For the text-containing cell, return its midpoint in (X, Y) coordinate format. 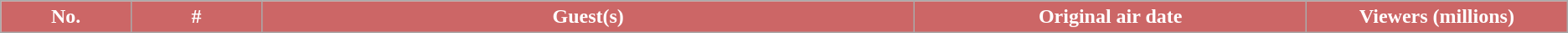
Viewers (millions) (1436, 17)
No. (66, 17)
Guest(s) (588, 17)
# (197, 17)
Original air date (1111, 17)
